From the cell containing the given text, extract its center point as (x, y) coordinate. 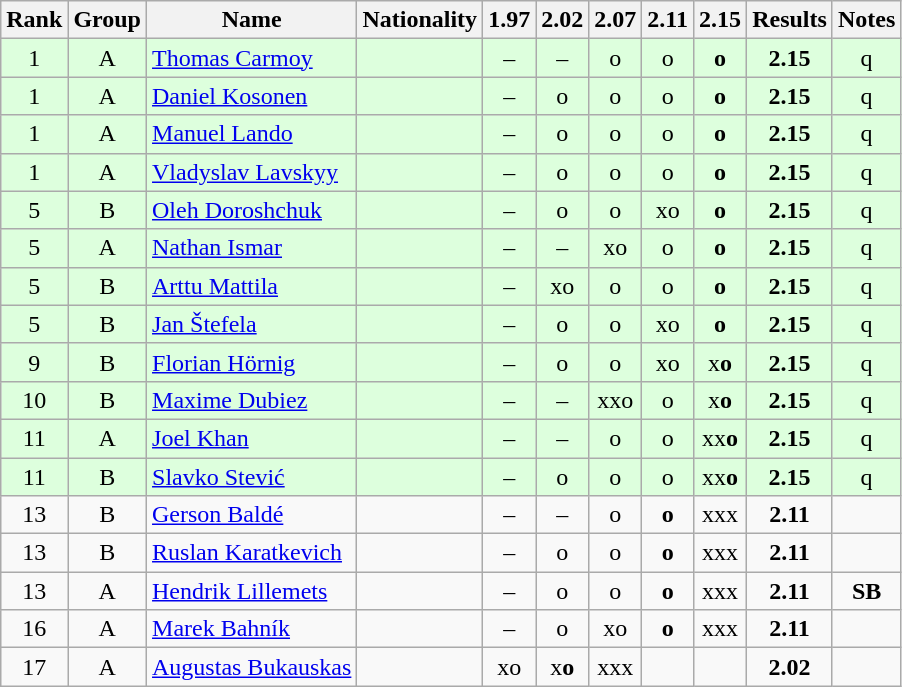
Oleh Doroshchuk (252, 210)
Vladyslav Lavskyy (252, 172)
Nationality (420, 20)
Manuel Lando (252, 134)
Rank (34, 20)
Hendrik Lillemets (252, 591)
Name (252, 20)
Daniel Kosonen (252, 96)
10 (34, 400)
Arttu Mattila (252, 286)
Nathan Ismar (252, 248)
Florian Hörnig (252, 362)
Ruslan Karatkevich (252, 553)
Slavko Stević (252, 477)
Augustas Bukauskas (252, 667)
Group (108, 20)
1.97 (510, 20)
Gerson Baldé (252, 515)
2.07 (616, 20)
Maxime Dubiez (252, 400)
SB (866, 591)
17 (34, 667)
Marek Bahník (252, 629)
Thomas Carmoy (252, 58)
9 (34, 362)
Joel Khan (252, 438)
Jan Štefela (252, 324)
Results (790, 20)
16 (34, 629)
Notes (866, 20)
